Pinpoint the cell where the given text exists, returning its [x, y] midpoint coordinate. 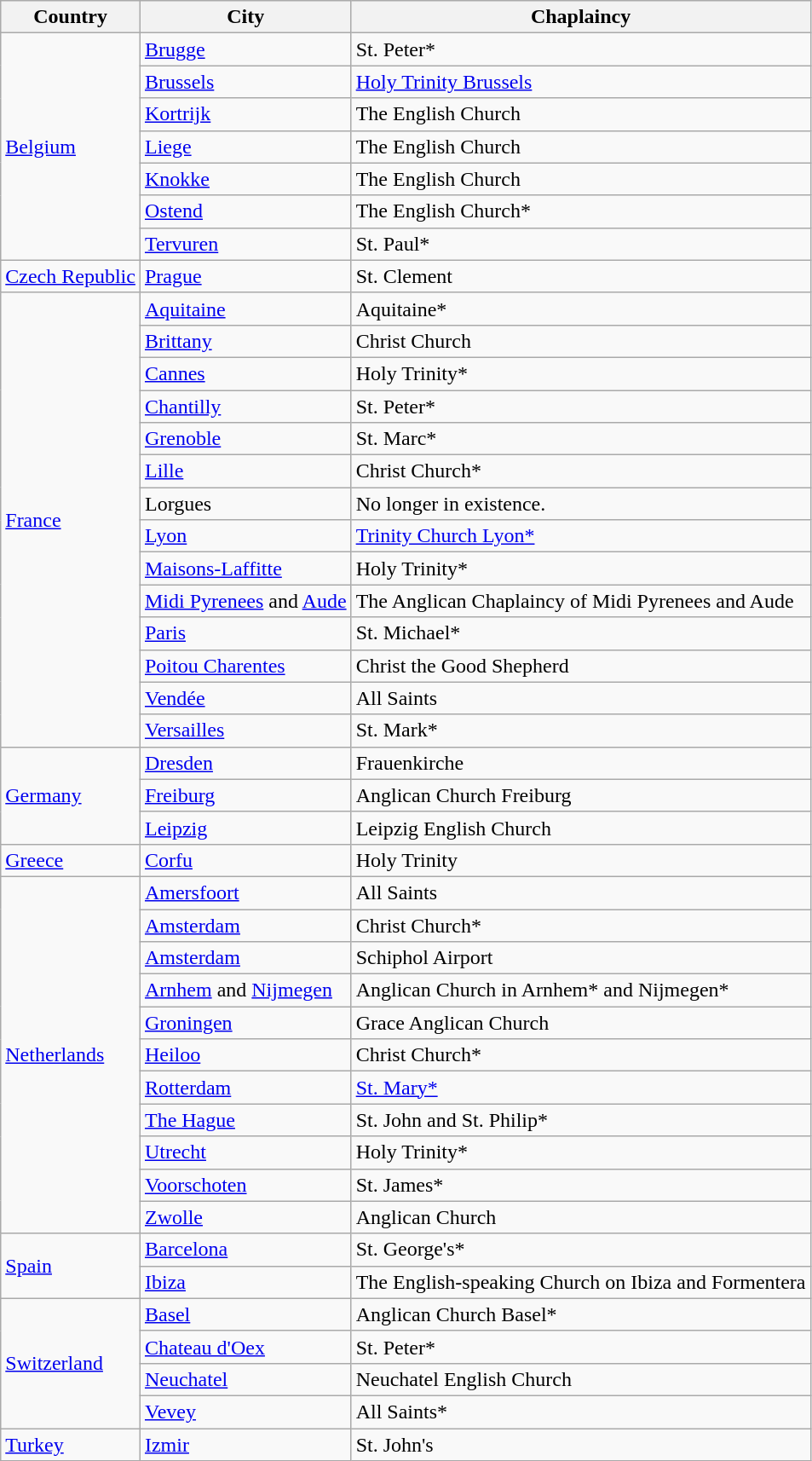
Barcelona [245, 1250]
No longer in existence. [581, 504]
Ibiza [245, 1282]
Voorschoten [245, 1185]
Brussels [245, 82]
Christ the Good Shepherd [581, 666]
Frauenkirche [581, 763]
Anglican Church Basel* [581, 1314]
Paris [245, 633]
Belgium [71, 147]
St. Marc* [581, 439]
Aquitaine [245, 309]
Greece [71, 860]
Trinity Church Lyon* [581, 536]
St. Michael* [581, 633]
Rotterdam [245, 1088]
Kortrijk [245, 114]
Heiloo [245, 1055]
Brittany [245, 341]
Chantilly [245, 407]
Germany [71, 795]
Spain [71, 1266]
Neuchatel [245, 1379]
Netherlands [71, 1055]
Switzerland [71, 1363]
Vevey [245, 1412]
Brugge [245, 49]
The Anglican Chaplaincy of Midi Pyrenees and Aude [581, 601]
Versailles [245, 730]
Freiburg [245, 795]
Tervuren [245, 244]
St. James* [581, 1185]
Schiphol Airport [581, 958]
St. John's [581, 1445]
Turkey [71, 1445]
Czech Republic [71, 276]
St. John and St. Philip* [581, 1120]
Grace Anglican Church [581, 1023]
The Hague [245, 1120]
Cannes [245, 373]
Holy Trinity [581, 860]
Poitou Charentes [245, 666]
Christ Church [581, 341]
The English-speaking Church on Ibiza and Formentera [581, 1282]
Maisons-Laffitte [245, 569]
Vendée [245, 698]
Basel [245, 1314]
Anglican Church [581, 1217]
Leipzig English Church [581, 828]
Ostend [245, 211]
Arnhem and Nijmegen [245, 990]
France [71, 520]
Liege [245, 147]
Lorgues [245, 504]
Lyon [245, 536]
St. Mary* [581, 1088]
St. George's* [581, 1250]
The English Church* [581, 211]
Chaplaincy [581, 17]
Dresden [245, 763]
Aquitaine* [581, 309]
Prague [245, 276]
St. Paul* [581, 244]
Izmir [245, 1445]
Neuchatel English Church [581, 1379]
Country [71, 17]
Anglican Church Freiburg [581, 795]
Chateau d'Oex [245, 1347]
Midi Pyrenees and Aude [245, 601]
Utrecht [245, 1152]
Lille [245, 471]
All Saints* [581, 1412]
Corfu [245, 860]
St. Mark* [581, 730]
Grenoble [245, 439]
Zwolle [245, 1217]
Anglican Church in Arnhem* and Nijmegen* [581, 990]
City [245, 17]
Knokke [245, 179]
Groningen [245, 1023]
Leipzig [245, 828]
Holy Trinity Brussels [581, 82]
Amersfoort [245, 892]
St. Clement [581, 276]
